Scan for the cell matching the given text and deliver its (X, Y) coordinate at center. 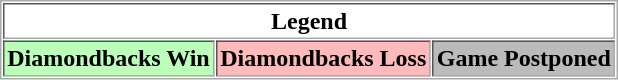
Diamondbacks Loss (324, 58)
Game Postponed (524, 58)
Diamondbacks Win (109, 58)
Legend (310, 21)
